Locate the cell with the specified text and output its (x, y) center coordinate. 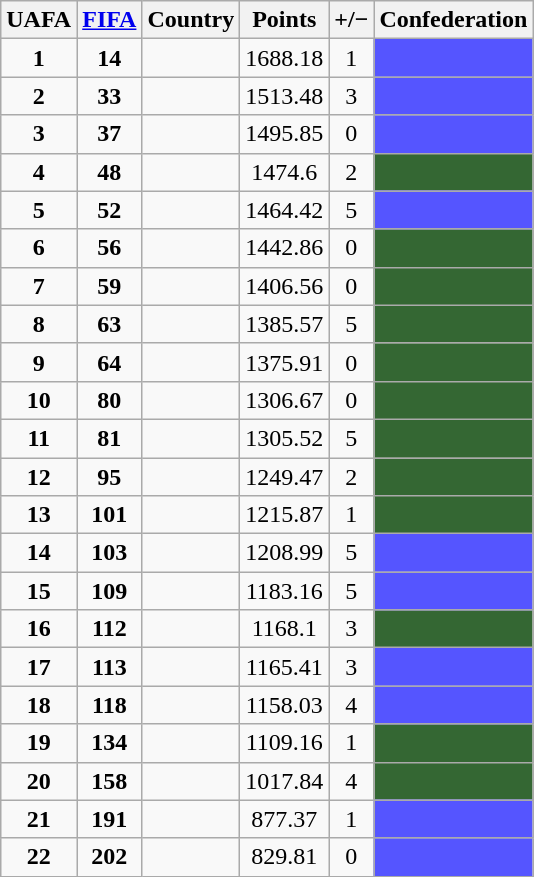
10 (39, 400)
95 (110, 477)
1464.42 (284, 210)
17 (39, 667)
1495.85 (284, 134)
1249.47 (284, 477)
13 (39, 515)
1109.16 (284, 743)
33 (110, 96)
12 (39, 477)
56 (110, 248)
19 (39, 743)
1375.91 (284, 362)
158 (110, 781)
FIFA (110, 20)
80 (110, 400)
52 (110, 210)
1017.84 (284, 781)
15 (39, 591)
829.81 (284, 857)
64 (110, 362)
20 (39, 781)
Confederation (454, 20)
48 (110, 172)
877.37 (284, 819)
1513.48 (284, 96)
11 (39, 438)
Country (191, 20)
9 (39, 362)
1165.41 (284, 667)
1442.86 (284, 248)
1168.1 (284, 629)
1474.6 (284, 172)
+/− (352, 20)
63 (110, 324)
118 (110, 705)
202 (110, 857)
134 (110, 743)
37 (110, 134)
1305.52 (284, 438)
6 (39, 248)
112 (110, 629)
18 (39, 705)
59 (110, 286)
22 (39, 857)
8 (39, 324)
1183.16 (284, 591)
81 (110, 438)
1406.56 (284, 286)
21 (39, 819)
1208.99 (284, 553)
7 (39, 286)
1385.57 (284, 324)
191 (110, 819)
Points (284, 20)
UAFA (39, 20)
1158.03 (284, 705)
109 (110, 591)
103 (110, 553)
1306.67 (284, 400)
16 (39, 629)
101 (110, 515)
113 (110, 667)
1688.18 (284, 58)
1215.87 (284, 515)
